Find where the given text appears and provide that cell's center as [x, y] coordinate. 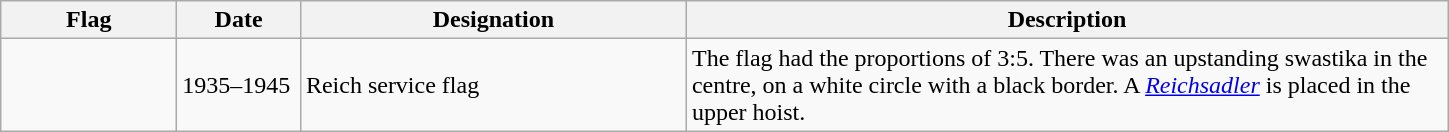
1935–1945 [239, 85]
Flag [89, 20]
Designation [493, 20]
Date [239, 20]
Description [1066, 20]
Reich service flag [493, 85]
